Identify which cell holds the provided text, then report its [X, Y] central coordinate. 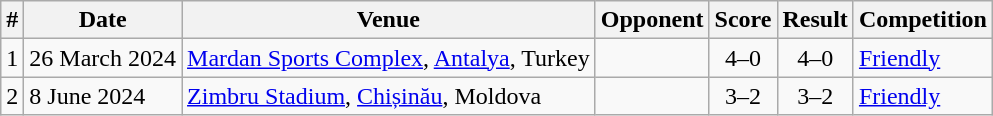
Opponent [652, 20]
2 [12, 96]
Zimbru Stadium, Chișinău, Moldova [389, 96]
Date [103, 20]
1 [12, 58]
8 June 2024 [103, 96]
Mardan Sports Complex, Antalya, Turkey [389, 58]
Competition [922, 20]
26 March 2024 [103, 58]
Result [815, 20]
Venue [389, 20]
Score [743, 20]
# [12, 20]
